From the cell containing the given text, extract its center point as (X, Y) coordinate. 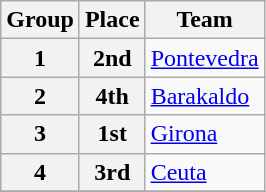
Team (204, 20)
3rd (112, 172)
Barakaldo (204, 96)
2 (40, 96)
4th (112, 96)
Place (112, 20)
2nd (112, 58)
Girona (204, 134)
1 (40, 58)
1st (112, 134)
Group (40, 20)
3 (40, 134)
Pontevedra (204, 58)
4 (40, 172)
Ceuta (204, 172)
